Return (x, y) of the center of cell containing provided text 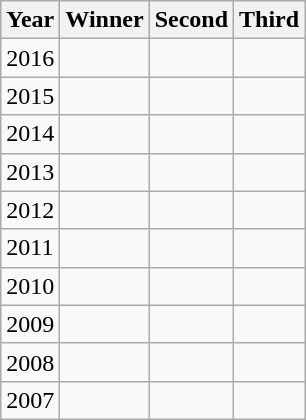
2012 (30, 210)
Winner (104, 20)
2016 (30, 58)
2013 (30, 172)
2010 (30, 286)
2008 (30, 362)
Second (191, 20)
2009 (30, 324)
Year (30, 20)
2015 (30, 96)
2014 (30, 134)
2007 (30, 400)
2011 (30, 248)
Third (270, 20)
